From the cell containing the given text, extract its center point as (x, y) coordinate. 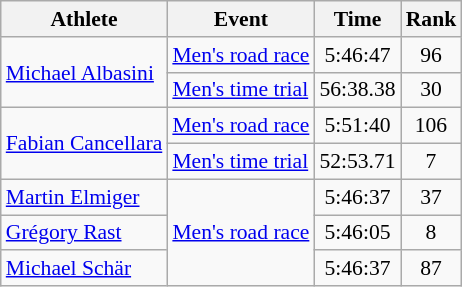
Event (240, 19)
Martin Elmiger (84, 197)
5:46:05 (357, 233)
Athlete (84, 19)
30 (432, 90)
Grégory Rast (84, 233)
87 (432, 269)
Time (357, 19)
Michael Schär (84, 269)
37 (432, 197)
8 (432, 233)
96 (432, 55)
106 (432, 126)
7 (432, 162)
Rank (432, 19)
5:51:40 (357, 126)
Fabian Cancellara (84, 144)
52:53.71 (357, 162)
5:46:47 (357, 55)
56:38.38 (357, 90)
Michael Albasini (84, 72)
